Identify which cell holds the provided text, then report its (X, Y) central coordinate. 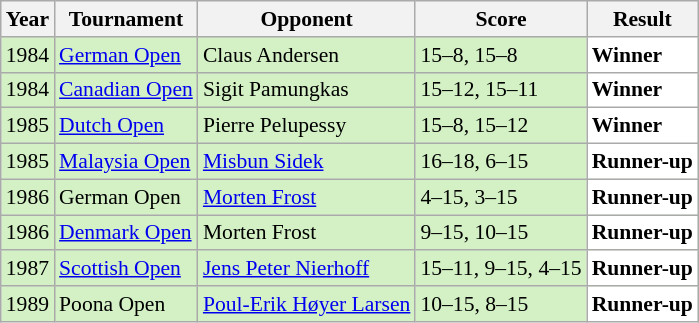
Dutch Open (126, 126)
Denmark Open (126, 233)
Poul-Erik Høyer Larsen (307, 304)
Misbun Sidek (307, 162)
Tournament (126, 19)
Malaysia Open (126, 162)
1987 (28, 269)
Year (28, 19)
Sigit Pamungkas (307, 90)
4–15, 3–15 (500, 197)
Opponent (307, 19)
Score (500, 19)
15–11, 9–15, 4–15 (500, 269)
15–8, 15–8 (500, 55)
16–18, 6–15 (500, 162)
9–15, 10–15 (500, 233)
Poona Open (126, 304)
Canadian Open (126, 90)
15–8, 15–12 (500, 126)
1989 (28, 304)
10–15, 8–15 (500, 304)
Jens Peter Nierhoff (307, 269)
Claus Andersen (307, 55)
Result (642, 19)
Scottish Open (126, 269)
Pierre Pelupessy (307, 126)
15–12, 15–11 (500, 90)
